Provide the (X, Y) coordinate of the cell's center where the given text is located.  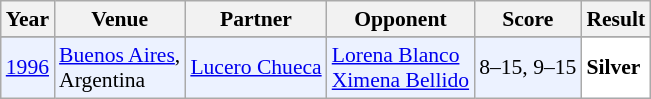
Partner (256, 19)
Score (528, 19)
Year (28, 19)
Venue (120, 19)
Opponent (400, 19)
8–15, 9–15 (528, 68)
Lorena Blanco Ximena Bellido (400, 68)
1996 (28, 68)
Silver (616, 68)
Lucero Chueca (256, 68)
Result (616, 19)
Buenos Aires, Argentina (120, 68)
